Pinpoint the cell where the given text exists, returning its [x, y] midpoint coordinate. 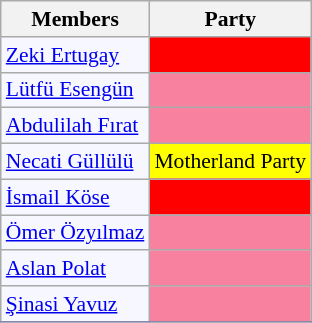
Lütfü Esengün [76, 90]
Party [230, 19]
Aslan Polat [76, 269]
Members [76, 19]
İsmail Köse [76, 197]
Abdulilah Fırat [76, 126]
Zeki Ertugay [76, 55]
Motherland Party [230, 162]
Ömer Özyılmaz [76, 233]
Necati Güllülü [76, 162]
Şinasi Yavuz [76, 304]
